From the cell containing the given text, extract its center point as [x, y] coordinate. 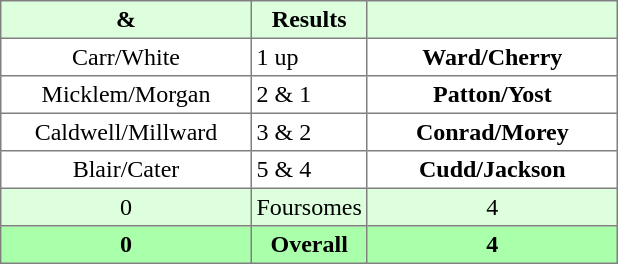
1 up [309, 57]
Foursomes [309, 207]
Results [309, 20]
& [126, 20]
Patton/Yost [492, 95]
Overall [309, 245]
Caldwell/Millward [126, 132]
2 & 1 [309, 95]
5 & 4 [309, 170]
Carr/White [126, 57]
Ward/Cherry [492, 57]
Cudd/Jackson [492, 170]
Micklem/Morgan [126, 95]
Conrad/Morey [492, 132]
3 & 2 [309, 132]
Blair/Cater [126, 170]
